Locate the cell with the specified text and output its [x, y] center coordinate. 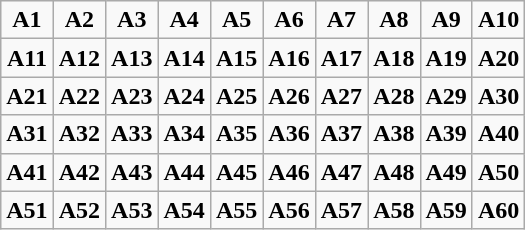
A22 [79, 96]
A31 [27, 134]
A58 [394, 210]
A59 [446, 210]
A56 [289, 210]
A23 [132, 96]
A27 [341, 96]
A11 [27, 58]
A44 [184, 172]
A30 [498, 96]
A51 [27, 210]
A41 [27, 172]
A20 [498, 58]
A57 [341, 210]
A10 [498, 20]
A2 [79, 20]
A35 [236, 134]
A29 [446, 96]
A4 [184, 20]
A25 [236, 96]
A19 [446, 58]
A49 [446, 172]
A55 [236, 210]
A60 [498, 210]
A15 [236, 58]
A5 [236, 20]
A33 [132, 134]
A38 [394, 134]
A24 [184, 96]
A47 [341, 172]
A54 [184, 210]
A34 [184, 134]
A39 [446, 134]
A6 [289, 20]
A13 [132, 58]
A37 [341, 134]
A3 [132, 20]
A32 [79, 134]
A45 [236, 172]
A36 [289, 134]
A53 [132, 210]
A16 [289, 58]
A9 [446, 20]
A43 [132, 172]
A50 [498, 172]
A52 [79, 210]
A21 [27, 96]
A12 [79, 58]
A28 [394, 96]
A7 [341, 20]
A17 [341, 58]
A26 [289, 96]
A14 [184, 58]
A1 [27, 20]
A48 [394, 172]
A46 [289, 172]
A42 [79, 172]
A8 [394, 20]
A18 [394, 58]
A40 [498, 134]
